Provide the (x, y) coordinate of the cell's center where the given text is located.  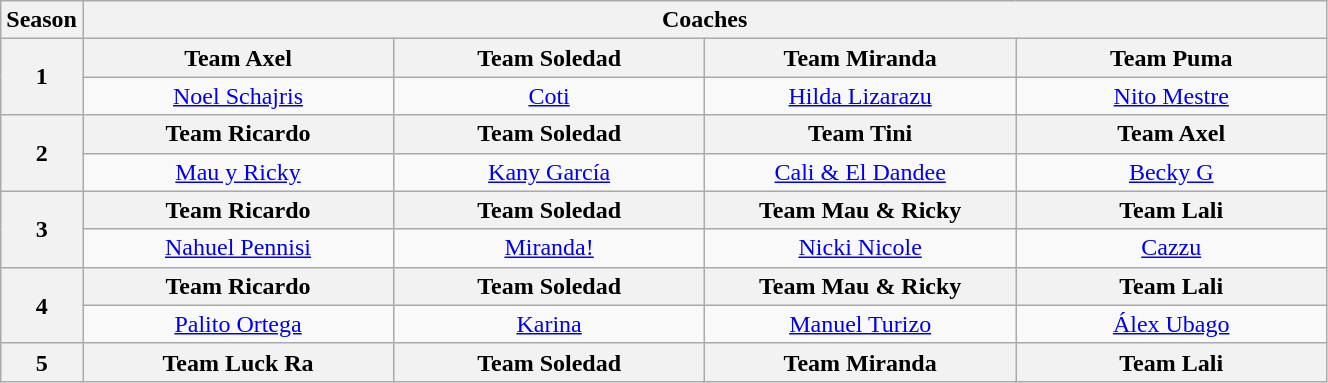
3 (42, 229)
Miranda! (550, 248)
Mau y Ricky (238, 172)
Team Puma (1172, 58)
Coti (550, 96)
Noel Schajris (238, 96)
1 (42, 77)
Nicki Nicole (860, 248)
Cazzu (1172, 248)
Palito Ortega (238, 324)
Nahuel Pennisi (238, 248)
Coaches (704, 20)
Manuel Turizo (860, 324)
Karina (550, 324)
5 (42, 362)
Team Luck Ra (238, 362)
2 (42, 153)
Hilda Lizarazu (860, 96)
Becky G (1172, 172)
Cali & El Dandee (860, 172)
Nito Mestre (1172, 96)
Kany García (550, 172)
4 (42, 305)
Season (42, 20)
Álex Ubago (1172, 324)
Team Tini (860, 134)
